Return the [x, y] coordinate for the center point of the cell that contains the specified text.  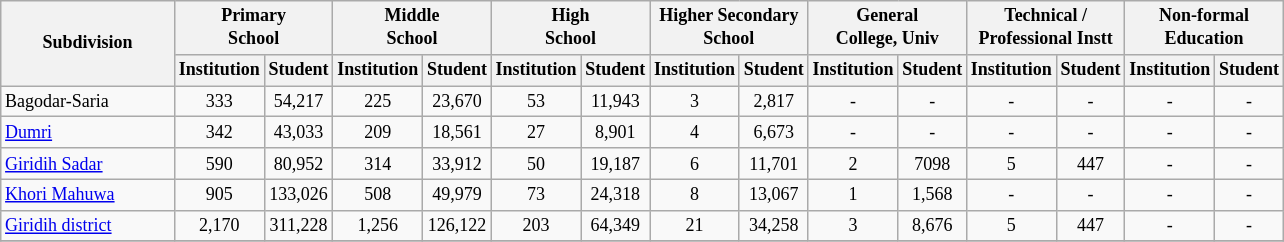
225 [378, 102]
8,676 [932, 226]
7098 [932, 164]
1 [853, 194]
Bagodar-Saria [88, 102]
342 [219, 132]
508 [378, 194]
590 [219, 164]
73 [536, 194]
311,228 [298, 226]
11,943 [616, 102]
21 [695, 226]
2,817 [774, 102]
2,170 [219, 226]
203 [536, 226]
905 [219, 194]
Dumri [88, 132]
24,318 [616, 194]
54,217 [298, 102]
13,067 [774, 194]
8 [695, 194]
GeneralCollege, Univ [887, 28]
1,568 [932, 194]
Subdivision [88, 44]
8,901 [616, 132]
1,256 [378, 226]
209 [378, 132]
6,673 [774, 132]
27 [536, 132]
PrimarySchool [253, 28]
314 [378, 164]
HighSchool [570, 28]
Technical /Professional Instt [1045, 28]
19,187 [616, 164]
43,033 [298, 132]
Non-formalEducation [1204, 28]
23,670 [458, 102]
4 [695, 132]
Giridih Sadar [88, 164]
Higher SecondarySchool [729, 28]
33,912 [458, 164]
53 [536, 102]
333 [219, 102]
126,122 [458, 226]
Giridih district [88, 226]
49,979 [458, 194]
6 [695, 164]
2 [853, 164]
50 [536, 164]
18,561 [458, 132]
34,258 [774, 226]
Khori Mahuwa [88, 194]
133,026 [298, 194]
MiddleSchool [412, 28]
80,952 [298, 164]
64,349 [616, 226]
11,701 [774, 164]
